Output the (X, Y) coordinate of the center of the cell containing the given text.  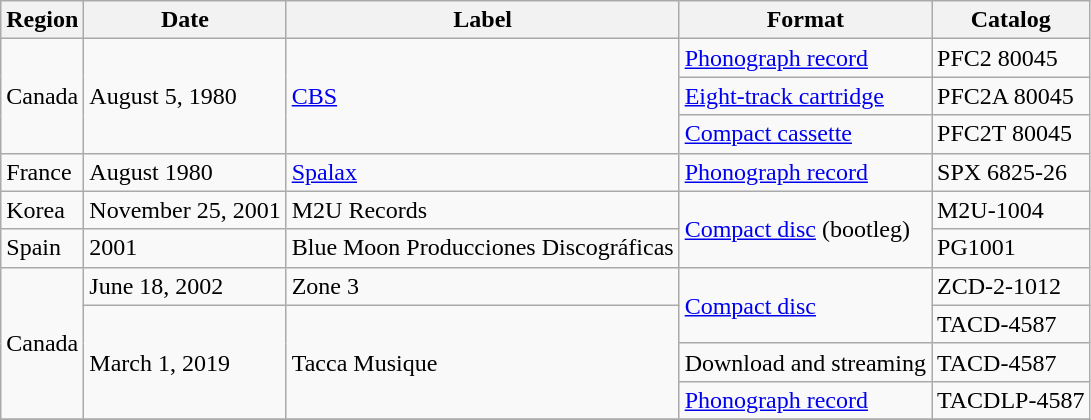
Download and streaming (805, 362)
M2U-1004 (1011, 210)
Catalog (1011, 20)
August 5, 1980 (185, 96)
PFC2T 80045 (1011, 134)
Blue Moon Producciones Discográficas (482, 248)
Date (185, 20)
Eight-track cartridge (805, 96)
November 25, 2001 (185, 210)
Format (805, 20)
Region (42, 20)
M2U Records (482, 210)
Spalax (482, 172)
Compact cassette (805, 134)
March 1, 2019 (185, 362)
ZCD-2-1012 (1011, 286)
SPX 6825-26 (1011, 172)
TACDLP-4587 (1011, 400)
Zone 3 (482, 286)
France (42, 172)
June 18, 2002 (185, 286)
August 1980 (185, 172)
Compact disc (bootleg) (805, 229)
2001 (185, 248)
CBS (482, 96)
Compact disc (805, 305)
Label (482, 20)
PFC2 80045 (1011, 58)
Tacca Musique (482, 362)
Spain (42, 248)
PG1001 (1011, 248)
Korea (42, 210)
PFC2A 80045 (1011, 96)
